Search for the cell housing the specified text and yield its [x, y] center coordinate. 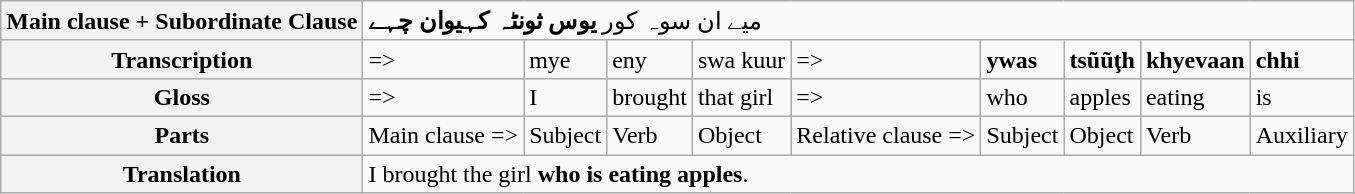
tsũũţh [1102, 59]
Main clause => [444, 135]
eating [1195, 97]
is [1302, 97]
ywas [1022, 59]
میے ان سوہ کور یوس ثونٹہ کہیوان چہے [858, 21]
I [566, 97]
that girl [741, 97]
apples [1102, 97]
Auxiliary [1302, 135]
Main clause + Subordinate Clause [182, 21]
brought [650, 97]
chhi [1302, 59]
mye [566, 59]
who [1022, 97]
Transcription [182, 59]
I brought the girl who is eating apples. [858, 173]
Gloss [182, 97]
Parts [182, 135]
khyevaan [1195, 59]
Relative clause => [886, 135]
eny [650, 59]
Translation [182, 173]
swa kuur [741, 59]
